Pinpoint the cell where the given text exists, returning its (X, Y) midpoint coordinate. 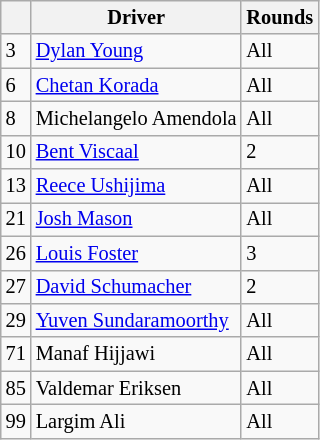
10 (16, 152)
Louis Foster (136, 253)
27 (16, 287)
26 (16, 253)
99 (16, 421)
8 (16, 118)
Driver (136, 17)
21 (16, 219)
Valdemar Eriksen (136, 388)
Bent Viscaal (136, 152)
Manaf Hijjawi (136, 354)
71 (16, 354)
13 (16, 186)
6 (16, 85)
Largim Ali (136, 421)
David Schumacher (136, 287)
Dylan Young (136, 51)
Josh Mason (136, 219)
85 (16, 388)
Chetan Korada (136, 85)
Rounds (280, 17)
29 (16, 320)
Reece Ushijima (136, 186)
Yuven Sundaramoorthy (136, 320)
Michelangelo Amendola (136, 118)
